Identify which cell holds the provided text, then report its [X, Y] central coordinate. 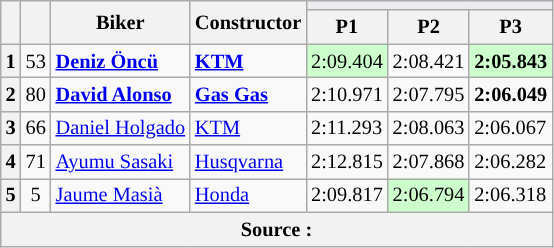
Biker [120, 22]
53 [36, 61]
2:07.868 [429, 162]
66 [36, 128]
Daniel Holgado [120, 128]
Constructor [248, 22]
2 [11, 94]
Honda [248, 195]
80 [36, 94]
2:08.063 [429, 128]
2:09.817 [347, 195]
P2 [429, 27]
2:06.282 [510, 162]
2:06.794 [429, 195]
2:10.971 [347, 94]
P3 [510, 27]
3 [11, 128]
2:06.067 [510, 128]
P1 [347, 27]
David Alonso [120, 94]
2:07.795 [429, 94]
Gas Gas [248, 94]
1 [11, 61]
2:08.421 [429, 61]
Husqvarna [248, 162]
Jaume Masià [120, 195]
2:12.815 [347, 162]
2:06.318 [510, 195]
Ayumu Sasaki [120, 162]
2:09.404 [347, 61]
2:11.293 [347, 128]
71 [36, 162]
Source : [276, 229]
2:05.843 [510, 61]
4 [11, 162]
2:06.049 [510, 94]
Deniz Öncü [120, 61]
